Return the [X, Y] coordinate for the center point of the cell that contains the specified text.  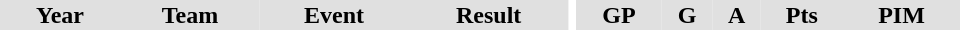
Team [190, 15]
A [737, 15]
GP [619, 15]
Pts [802, 15]
Result [488, 15]
Year [60, 15]
Event [334, 15]
G [688, 15]
PIM [902, 15]
